Find where the given text appears and provide that cell's center as [x, y] coordinate. 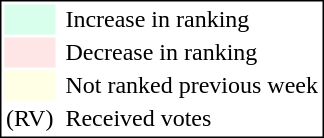
Not ranked previous week [192, 85]
Decrease in ranking [192, 53]
Increase in ranking [192, 19]
(RV) [29, 119]
Received votes [192, 119]
